For the text-containing cell, return its midpoint in [x, y] coordinate format. 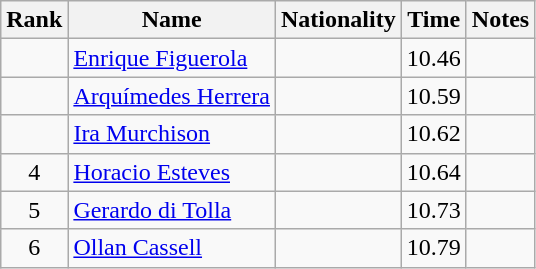
10.79 [434, 248]
Horacio Esteves [172, 172]
Rank [34, 20]
10.59 [434, 96]
Gerardo di Tolla [172, 210]
4 [34, 172]
Ira Murchison [172, 134]
Arquímedes Herrera [172, 96]
5 [34, 210]
Nationality [338, 20]
Ollan Cassell [172, 248]
6 [34, 248]
10.46 [434, 58]
Notes [500, 20]
10.62 [434, 134]
10.64 [434, 172]
Enrique Figuerola [172, 58]
10.73 [434, 210]
Name [172, 20]
Time [434, 20]
